Search for the cell housing the specified text and yield its (X, Y) center coordinate. 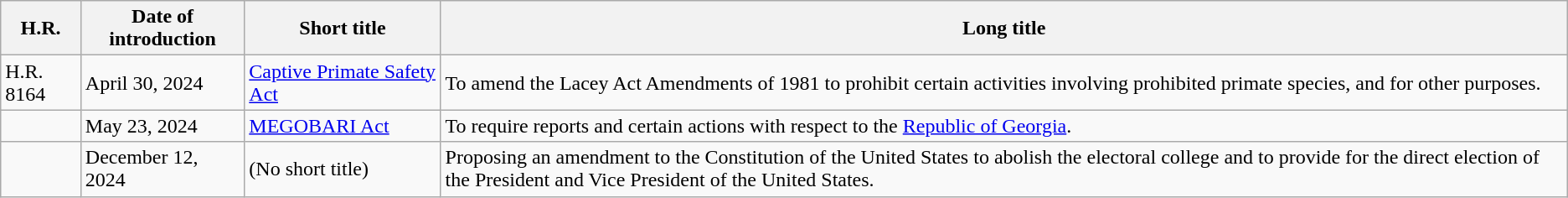
December 12, 2024 (162, 169)
H.R. (41, 29)
Short title (343, 29)
To require reports and certain actions with respect to the Republic of Georgia. (1003, 126)
Date of introduction (162, 29)
May 23, 2024 (162, 126)
(No short title) (343, 169)
To amend the Lacey Act Amendments of 1981 to prohibit certain activities involving prohibited primate species, and for other purposes. (1003, 82)
MEGOBARI Act (343, 126)
Captive Primate Safety Act (343, 82)
H.R. 8164 (41, 82)
April 30, 2024 (162, 82)
Long title (1003, 29)
